Return [x, y] of the center of cell containing provided text 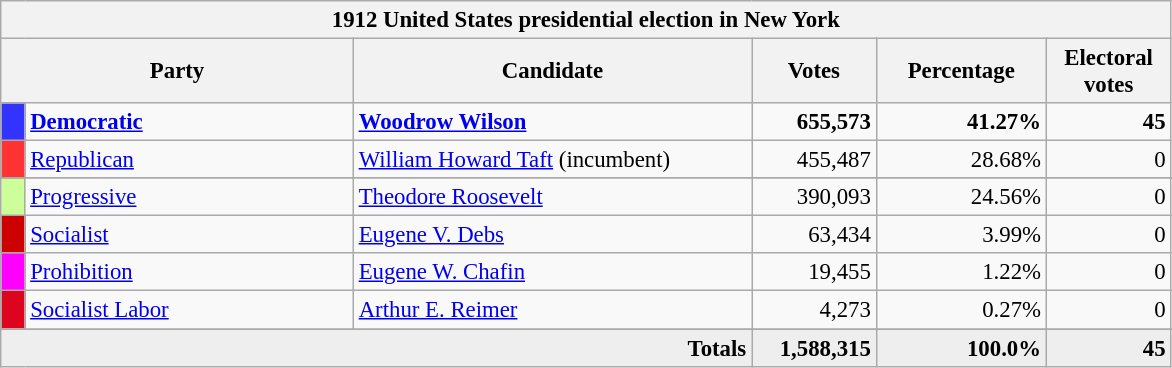
William Howard Taft (incumbent) [552, 160]
Socialist Labor [189, 310]
Totals [376, 348]
Percentage [961, 72]
Electoral votes [1108, 72]
Votes [814, 72]
Candidate [552, 72]
455,487 [814, 160]
655,573 [814, 122]
1,588,315 [814, 348]
1.22% [961, 273]
24.56% [961, 197]
Republican [189, 160]
Woodrow Wilson [552, 122]
Eugene V. Debs [552, 235]
Progressive [189, 197]
Party [178, 72]
3.99% [961, 235]
0.27% [961, 310]
1912 United States presidential election in New York [586, 20]
Theodore Roosevelt [552, 197]
4,273 [814, 310]
100.0% [961, 348]
63,434 [814, 235]
Prohibition [189, 273]
Arthur E. Reimer [552, 310]
390,093 [814, 197]
19,455 [814, 273]
28.68% [961, 160]
41.27% [961, 122]
Eugene W. Chafin [552, 273]
Socialist [189, 235]
Democratic [189, 122]
